Return the (x, y) coordinate for the center point of the cell that contains the specified text.  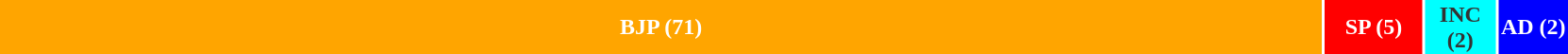
INC (2) (1460, 27)
AD (2) (1533, 27)
BJP (71) (660, 27)
SP (5) (1374, 27)
